Scan for the cell matching the given text and deliver its [X, Y] coordinate at center. 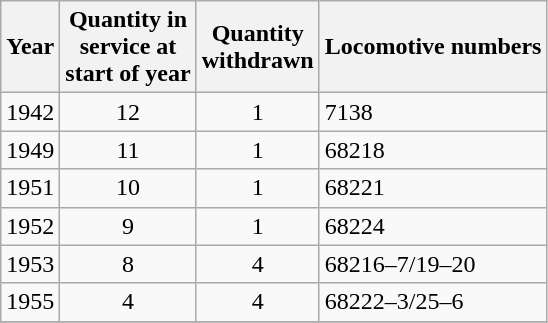
9 [128, 226]
8 [128, 264]
1949 [30, 150]
68218 [433, 150]
68221 [433, 188]
1951 [30, 188]
1955 [30, 302]
1952 [30, 226]
1953 [30, 264]
68216–7/19–20 [433, 264]
Locomotive numbers [433, 47]
1942 [30, 112]
Quantitywithdrawn [258, 47]
7138 [433, 112]
11 [128, 150]
Year [30, 47]
10 [128, 188]
12 [128, 112]
Quantity inservice atstart of year [128, 47]
68224 [433, 226]
68222–3/25–6 [433, 302]
